Return [X, Y] of the center of cell containing provided text 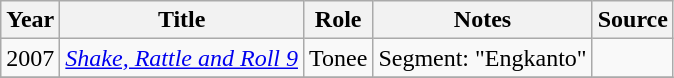
Segment: "Engkanto" [482, 58]
Title [182, 20]
Shake, Rattle and Roll 9 [182, 58]
Notes [482, 20]
Tonee [338, 58]
Year [30, 20]
2007 [30, 58]
Role [338, 20]
Source [632, 20]
